Capture the cell that displays the provided text and extract its (x, y) central coordinate. 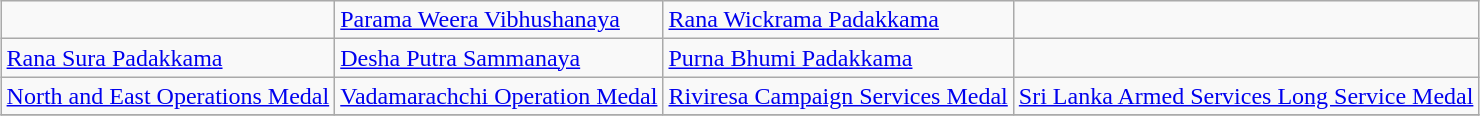
Riviresa Campaign Services Medal (838, 96)
Rana Wickrama Padakkama (838, 20)
Vadamarachchi Operation Medal (499, 96)
Desha Putra Sammanaya (499, 58)
Parama Weera Vibhushanaya (499, 20)
North and East Operations Medal (168, 96)
Rana Sura Padakkama (168, 58)
Sri Lanka Armed Services Long Service Medal (1246, 96)
Purna Bhumi Padakkama (838, 58)
